Provide the (x, y) coordinate of the cell's center where the given text is located.  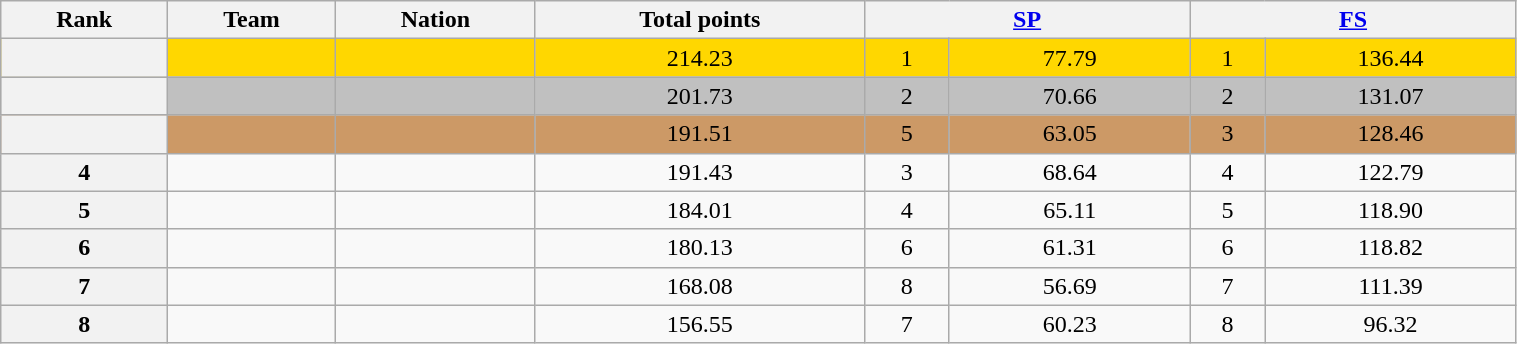
122.79 (1390, 172)
63.05 (1070, 134)
SP (1027, 20)
68.64 (1070, 172)
136.44 (1390, 58)
128.46 (1390, 134)
60.23 (1070, 324)
180.13 (700, 248)
FS (1353, 20)
Total points (700, 20)
Rank (84, 20)
118.82 (1390, 248)
201.73 (700, 96)
77.79 (1070, 58)
184.01 (700, 210)
131.07 (1390, 96)
191.43 (700, 172)
70.66 (1070, 96)
Nation (435, 20)
111.39 (1390, 286)
96.32 (1390, 324)
56.69 (1070, 286)
Team (252, 20)
168.08 (700, 286)
61.31 (1070, 248)
156.55 (700, 324)
191.51 (700, 134)
214.23 (700, 58)
118.90 (1390, 210)
65.11 (1070, 210)
